Capture the cell that displays the provided text and extract its [X, Y] central coordinate. 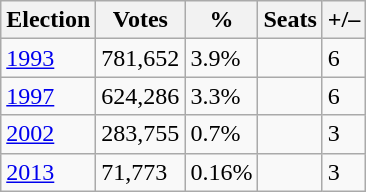
1997 [48, 96]
2013 [48, 172]
2002 [48, 134]
283,755 [140, 134]
3.9% [222, 58]
71,773 [140, 172]
% [222, 20]
Election [48, 20]
+/– [344, 20]
0.7% [222, 134]
Votes [140, 20]
0.16% [222, 172]
781,652 [140, 58]
624,286 [140, 96]
1993 [48, 58]
Seats [290, 20]
3.3% [222, 96]
